Find where the given text appears and provide that cell's center as (x, y) coordinate. 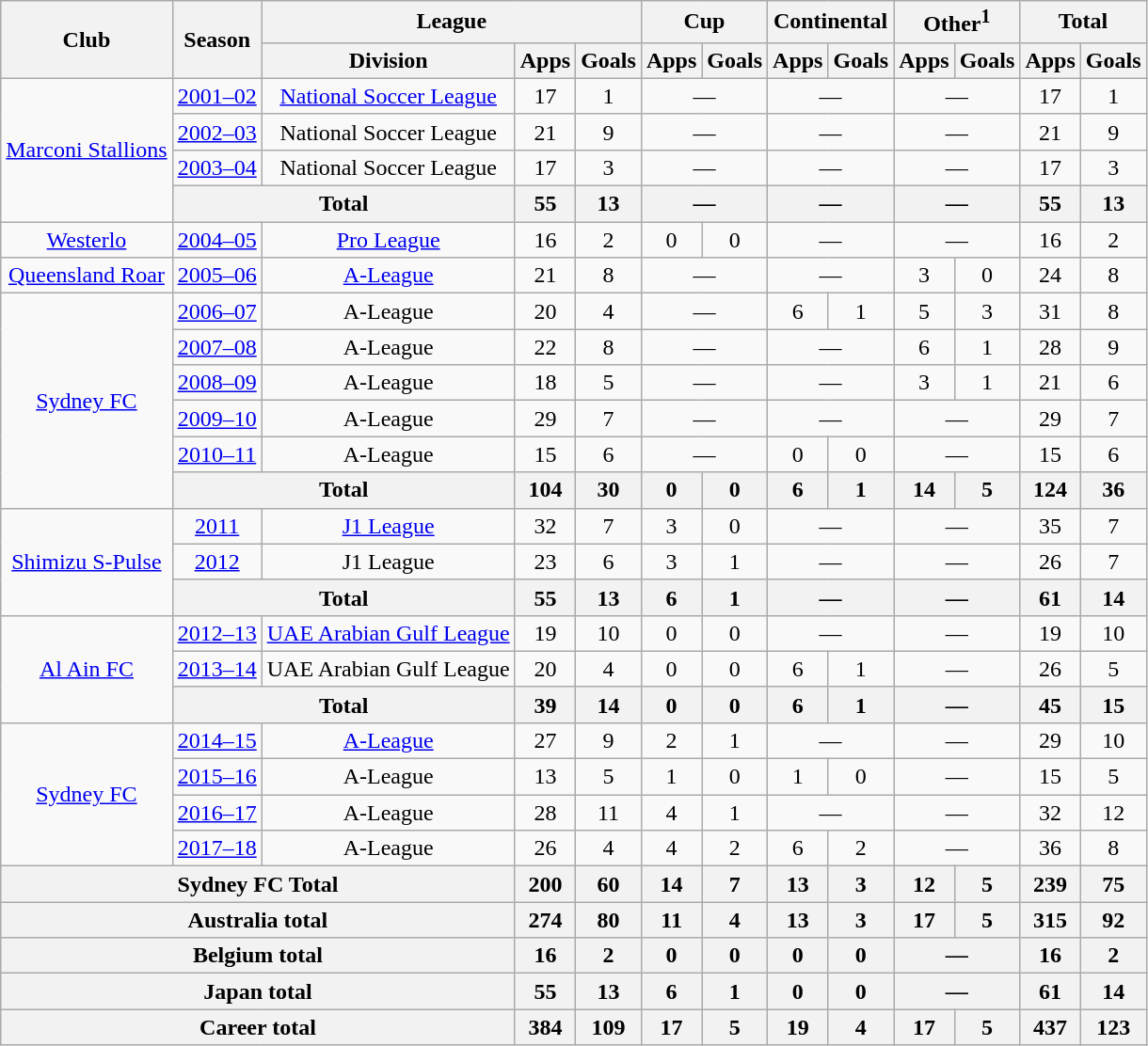
2001–02 (216, 96)
2016–17 (216, 813)
Career total (258, 1027)
2012–13 (216, 633)
League (452, 23)
315 (1050, 920)
Westerlo (87, 240)
2004–05 (216, 240)
31 (1050, 311)
80 (609, 920)
Club (87, 40)
2007–08 (216, 347)
2013–14 (216, 669)
Cup (704, 23)
124 (1050, 490)
Season (216, 40)
45 (1050, 705)
Other1 (957, 23)
Division (388, 60)
2005–06 (216, 276)
239 (1050, 884)
2015–16 (216, 777)
18 (545, 383)
2009–10 (216, 419)
35 (1050, 526)
Al Ain FC (87, 669)
2003–04 (216, 167)
2011 (216, 526)
Continental (831, 23)
2002–03 (216, 132)
2006–07 (216, 311)
Shimizu S-Pulse (87, 562)
Australia total (258, 920)
2014–15 (216, 740)
39 (545, 705)
75 (1113, 884)
2010–11 (216, 454)
Belgium total (258, 956)
2017–18 (216, 848)
Japan total (258, 991)
104 (545, 490)
Marconi Stallions (87, 150)
60 (609, 884)
437 (1050, 1027)
384 (545, 1027)
2012 (216, 562)
200 (545, 884)
Pro League (388, 240)
92 (1113, 920)
Queensland Roar (87, 276)
274 (545, 920)
Sydney FC Total (258, 884)
30 (609, 490)
109 (609, 1027)
123 (1113, 1027)
27 (545, 740)
23 (545, 562)
22 (545, 347)
2008–09 (216, 383)
24 (1050, 276)
